For the text-containing cell, return its midpoint in (x, y) coordinate format. 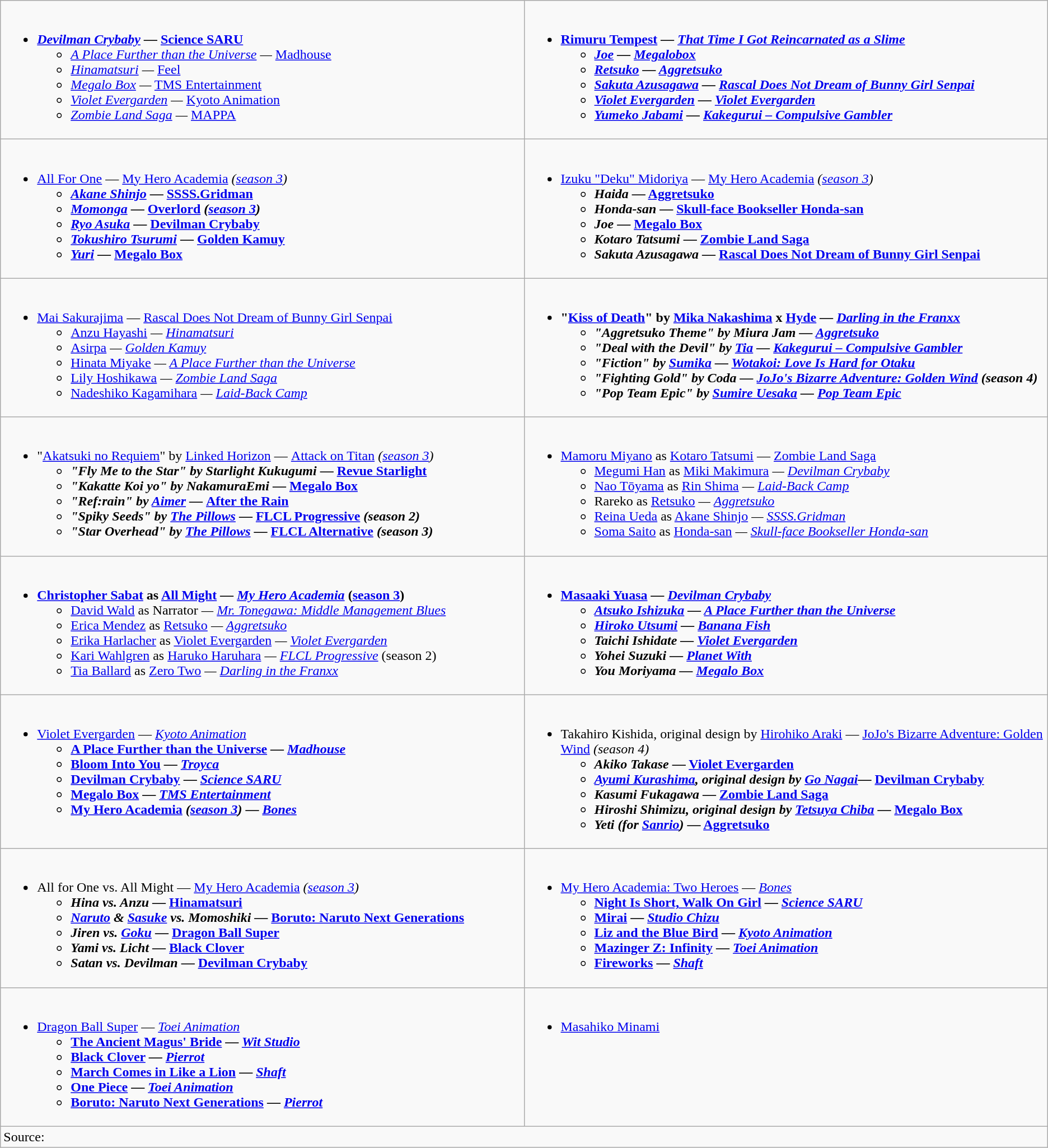
Masahiko Minami (786, 1057)
Source: (524, 1137)
